Output the [X, Y] coordinate of the center of the cell containing the given text.  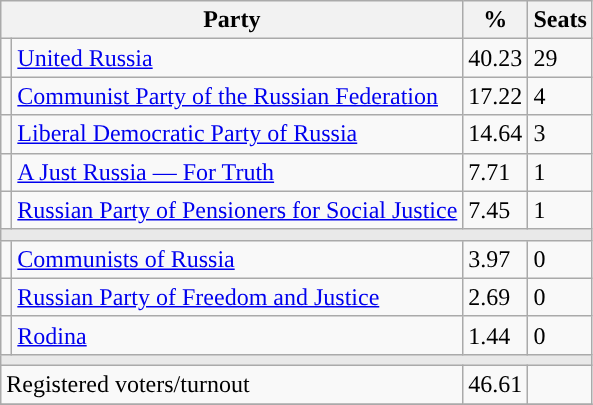
3 [560, 134]
1.44 [496, 335]
Rodina [238, 335]
Russian Party of Freedom and Justice [238, 297]
7.45 [496, 210]
2.69 [496, 297]
40.23 [496, 58]
17.22 [496, 96]
% [496, 20]
Seats [560, 20]
46.61 [496, 384]
14.64 [496, 134]
United Russia [238, 58]
Communist Party of the Russian Federation [238, 96]
29 [560, 58]
Liberal Democratic Party of Russia [238, 134]
A Just Russia — For Truth [238, 172]
Party [232, 20]
4 [560, 96]
3.97 [496, 259]
Communists of Russia [238, 259]
7.71 [496, 172]
Registered voters/turnout [232, 384]
Russian Party of Pensioners for Social Justice [238, 210]
